Locate the cell with the specified text and output its (x, y) center coordinate. 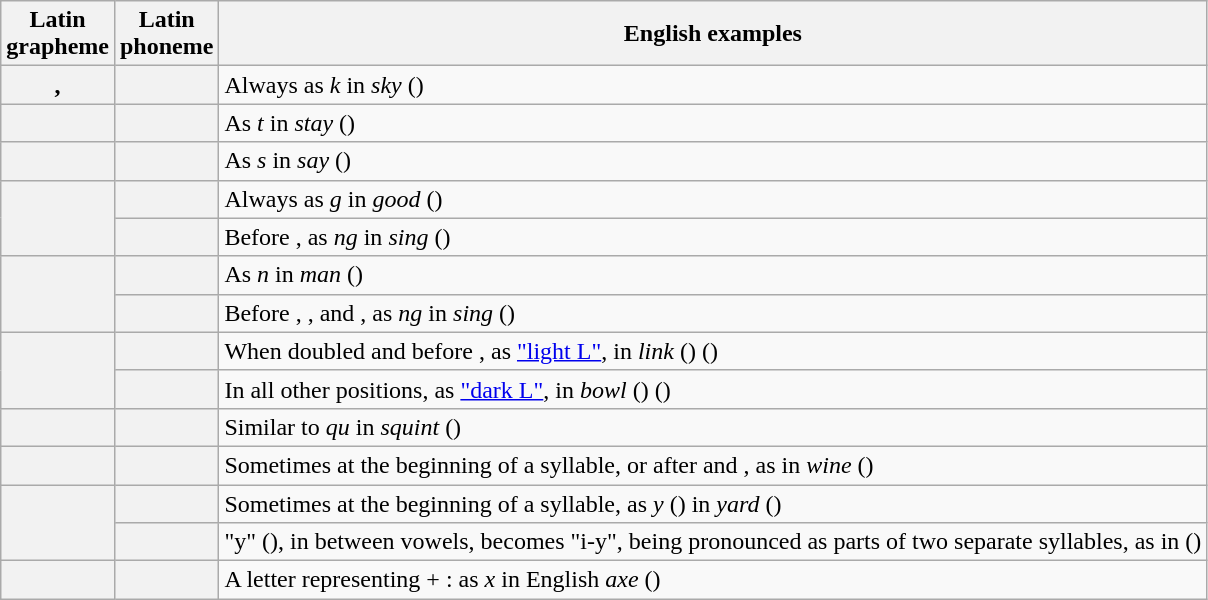
"y" (), in between vowels, becomes "i-y", being pronounced as parts of two separate syllables, as in () (713, 542)
In all other positions, as "dark L", in bowl () () (713, 389)
Always as g in good () (713, 199)
As n in man () (713, 275)
English examples (713, 34)
As t in stay () (713, 123)
Always as k in sky () (713, 85)
As s in say () (713, 161)
Latinphoneme (166, 34)
Before , , and , as ng in sing () (713, 313)
A letter representing + : as x in English axe () (713, 580)
Similar to qu in squint () (713, 427)
, (58, 85)
Before , as ng in sing () (713, 237)
Latingrapheme (58, 34)
Sometimes at the beginning of a syllable, as y () in yard () (713, 503)
Sometimes at the beginning of a syllable, or after and , as in wine () (713, 465)
When doubled and before , as "light L", in link () () (713, 351)
